Determine the [X, Y] coordinate at the center of the cell enclosing the given text.  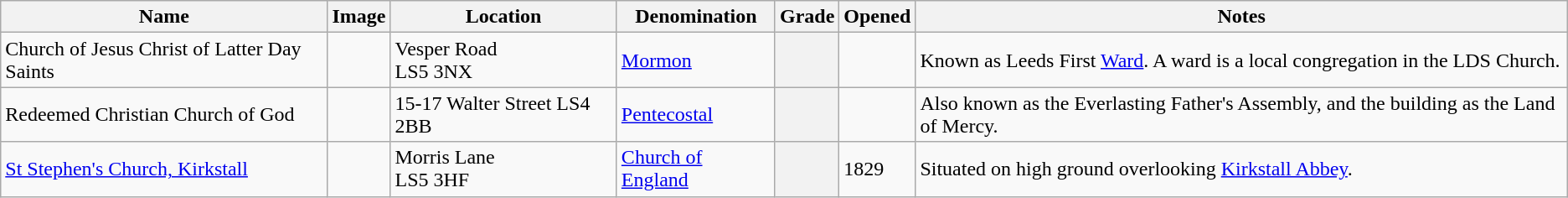
Grade [807, 17]
Denomination [695, 17]
Pentecostal [695, 114]
St Stephen's Church, Kirkstall [164, 169]
1829 [878, 169]
Mormon [695, 60]
Morris LaneLS5 3HF [503, 169]
Vesper RoadLS5 3NX [503, 60]
15-17 Walter Street LS4 2BB [503, 114]
Situated on high ground overlooking Kirkstall Abbey. [1241, 169]
Church of Jesus Christ of Latter Day Saints [164, 60]
Redeemed Christian Church of God [164, 114]
Church of England [695, 169]
Name [164, 17]
Location [503, 17]
Known as Leeds First Ward. A ward is a local congregation in the LDS Church. [1241, 60]
Also known as the Everlasting Father's Assembly, and the building as the Land of Mercy. [1241, 114]
Notes [1241, 17]
Image [358, 17]
Opened [878, 17]
